Detect which cell encompasses the target text, then output its (x, y) center coordinate. 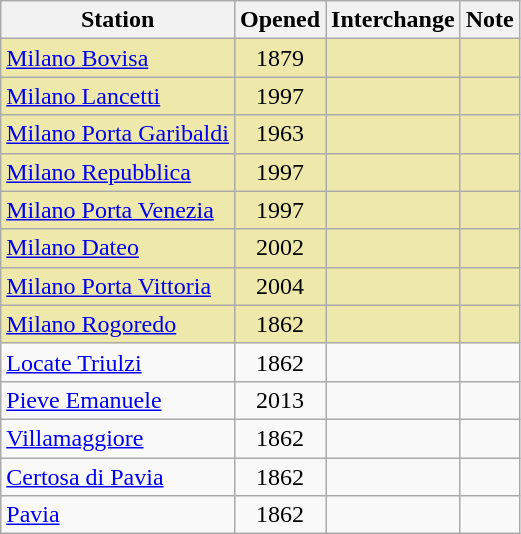
Pavia (118, 515)
Milano Porta Venezia (118, 210)
2013 (280, 400)
Villamaggiore (118, 438)
Certosa di Pavia (118, 477)
Interchange (394, 20)
2004 (280, 286)
Station (118, 20)
Opened (280, 20)
Milano Bovisa (118, 58)
Milano Porta Garibaldi (118, 134)
Milano Dateo (118, 248)
Milano Lancetti (118, 96)
Milano Rogoredo (118, 324)
Milano Repubblica (118, 172)
1963 (280, 134)
Milano Porta Vittoria (118, 286)
2002 (280, 248)
Pieve Emanuele (118, 400)
1879 (280, 58)
Locate Triulzi (118, 362)
Note (490, 20)
